Output the (x, y) coordinate of the center of the cell containing the given text.  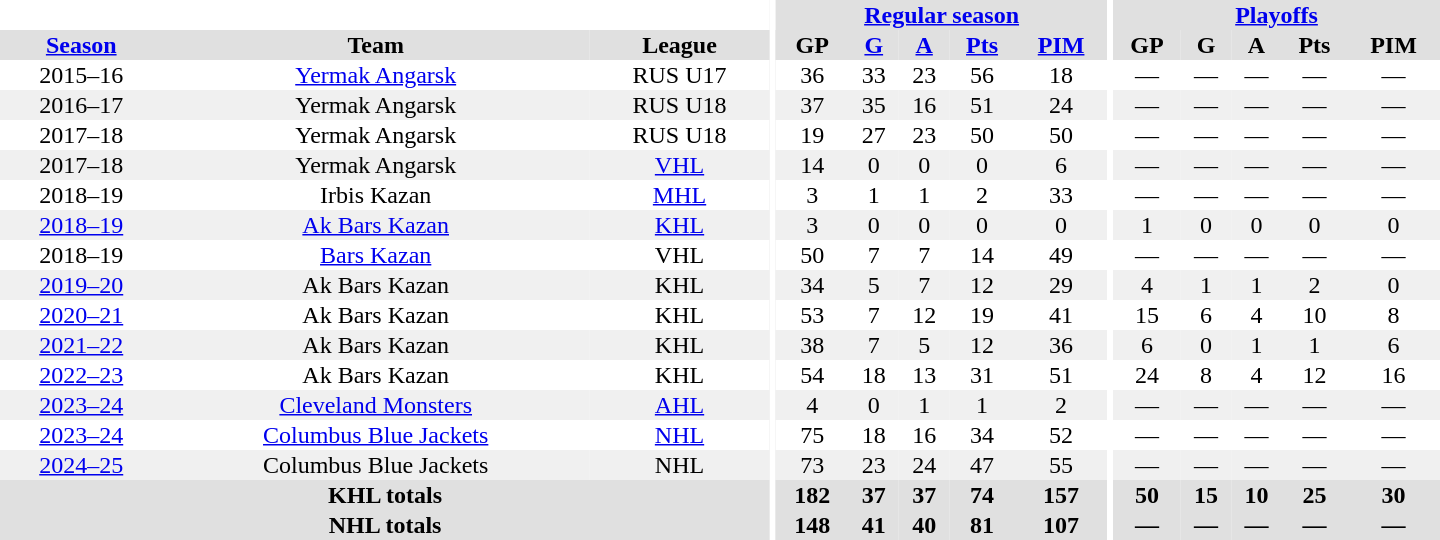
NHL totals (385, 525)
Regular season (942, 15)
47 (982, 465)
2020–21 (81, 315)
52 (1062, 435)
2019–20 (81, 285)
56 (982, 75)
Bars Kazan (375, 255)
2024–25 (81, 465)
40 (924, 525)
29 (1062, 285)
RUS U17 (680, 75)
2022–23 (81, 375)
League (680, 45)
KHL totals (385, 495)
54 (812, 375)
27 (874, 135)
55 (1062, 465)
MHL (680, 195)
Playoffs (1276, 15)
Season (81, 45)
Team (375, 45)
13 (924, 375)
148 (812, 525)
182 (812, 495)
75 (812, 435)
73 (812, 465)
157 (1062, 495)
25 (1314, 495)
AHL (680, 405)
107 (1062, 525)
30 (1394, 495)
38 (812, 345)
49 (1062, 255)
53 (812, 315)
35 (874, 105)
Cleveland Monsters (375, 405)
Irbis Kazan (375, 195)
31 (982, 375)
74 (982, 495)
2021–22 (81, 345)
81 (982, 525)
2016–17 (81, 105)
2015–16 (81, 75)
